Locate the cell with the specified text and output its (x, y) center coordinate. 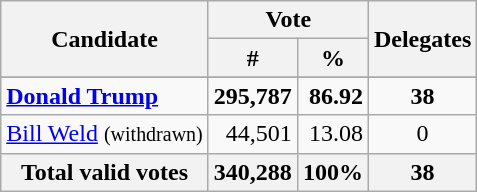
Total valid votes (105, 172)
# (252, 58)
340,288 (252, 172)
Candidate (105, 39)
86.92 (332, 96)
% (332, 58)
Donald Trump (105, 96)
13.08 (332, 134)
44,501 (252, 134)
Delegates (422, 39)
Bill Weld (withdrawn) (105, 134)
295,787 (252, 96)
Vote (288, 20)
0 (422, 134)
100% (332, 172)
